Search for the cell housing the specified text and yield its (x, y) center coordinate. 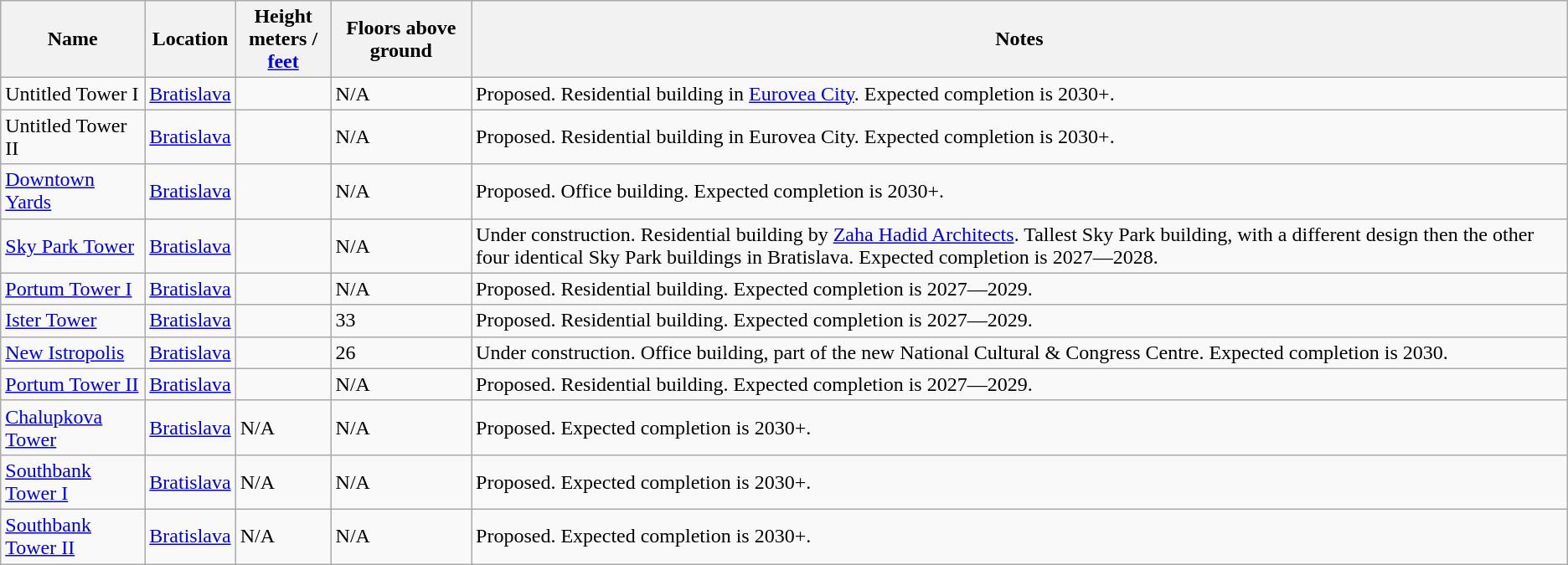
Southbank Tower II (73, 536)
Floors above ground (401, 39)
Portum Tower II (73, 384)
Under construction. Office building, part of the new National Cultural & Congress Centre. Expected completion is 2030. (1020, 352)
Heightmeters / feet (283, 39)
New Istropolis (73, 352)
Name (73, 39)
Portum Tower I (73, 289)
26 (401, 352)
Downtown Yards (73, 191)
Chalupkova Tower (73, 427)
33 (401, 321)
Untitled Tower II (73, 137)
Southbank Tower I (73, 482)
Ister Tower (73, 321)
Notes (1020, 39)
Untitled Tower I (73, 94)
Proposed. Office building. Expected completion is 2030+. (1020, 191)
Sky Park Tower (73, 246)
Location (190, 39)
